Determine the (x, y) coordinate at the center of the cell enclosing the given text.  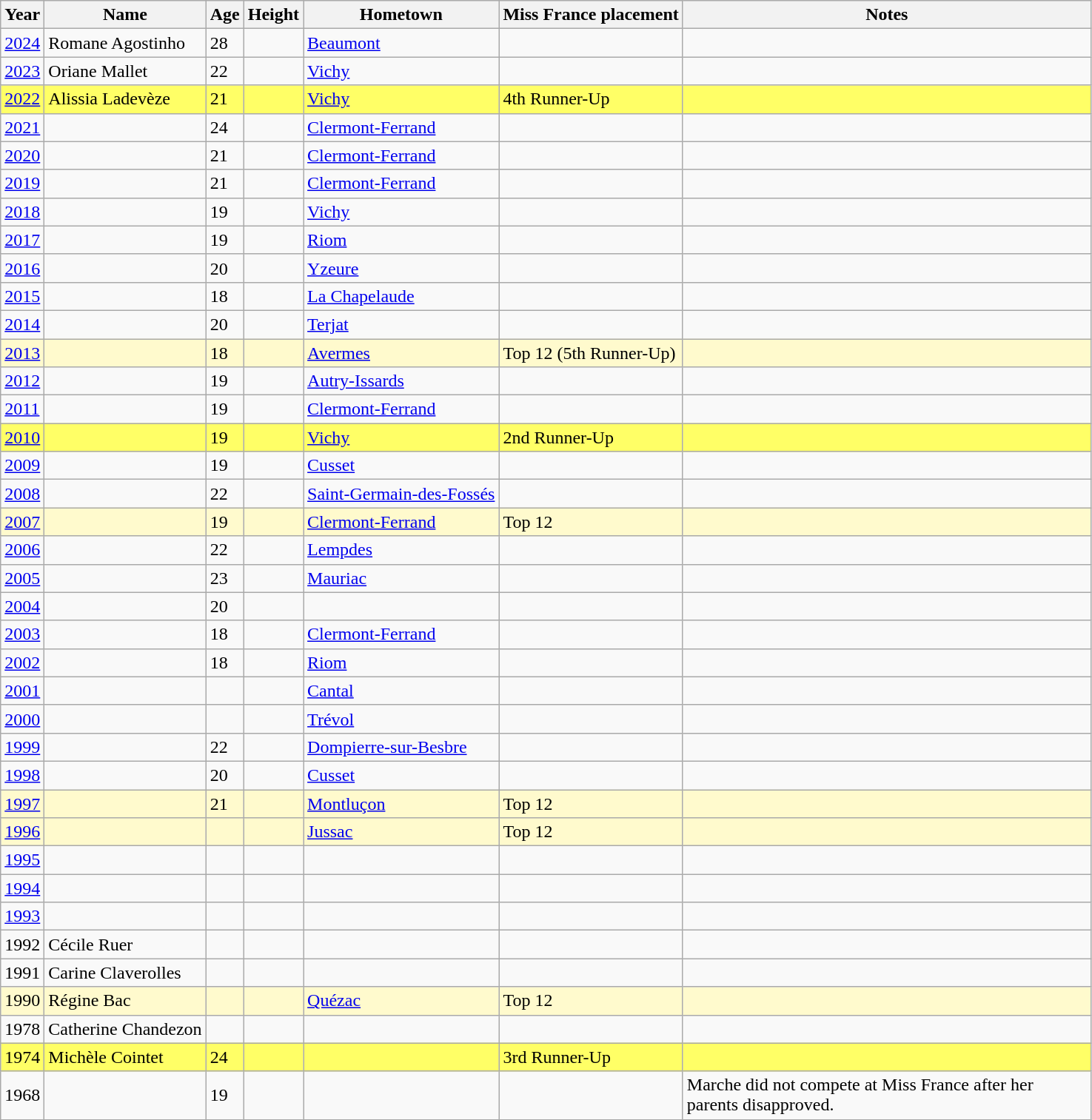
1993 (22, 916)
2003 (22, 634)
Catherine Chandezon (125, 1029)
1991 (22, 973)
2017 (22, 240)
2023 (22, 71)
2021 (22, 127)
Quézac (401, 1001)
2024 (22, 43)
2008 (22, 494)
Régine Bac (125, 1001)
4th Runner-Up (591, 99)
2022 (22, 99)
2019 (22, 184)
Oriane Mallet (125, 71)
Name (125, 15)
Trévol (401, 719)
2020 (22, 155)
2013 (22, 353)
2001 (22, 691)
1990 (22, 1001)
2005 (22, 578)
23 (225, 578)
Autry-Issards (401, 381)
Montluçon (401, 803)
1974 (22, 1057)
1994 (22, 888)
2000 (22, 719)
3rd Runner-Up (591, 1057)
Mauriac (401, 578)
1978 (22, 1029)
2004 (22, 606)
Romane Agostinho (125, 43)
La Chapelaude (401, 296)
Beaumont (401, 43)
Notes (887, 15)
Michèle Cointet (125, 1057)
1968 (22, 1096)
2012 (22, 381)
Carine Claverolles (125, 973)
Marche did not compete at Miss France after her parents disapproved. (887, 1096)
2014 (22, 324)
Saint-Germain-des-Fossés (401, 494)
Hometown (401, 15)
Avermes (401, 353)
Yzeure (401, 268)
28 (225, 43)
Dompierre-sur-Besbre (401, 747)
2006 (22, 550)
2011 (22, 409)
2009 (22, 466)
1997 (22, 803)
2010 (22, 437)
Jussac (401, 832)
Alissia Ladevèze (125, 99)
Miss France placement (591, 15)
Height (273, 15)
2018 (22, 212)
Year (22, 15)
Lempdes (401, 550)
Cécile Ruer (125, 945)
Terjat (401, 324)
2015 (22, 296)
1995 (22, 860)
2016 (22, 268)
Age (225, 15)
2002 (22, 663)
1992 (22, 945)
1998 (22, 775)
Cantal (401, 691)
2007 (22, 522)
2nd Runner-Up (591, 437)
Top 12 (5th Runner-Up) (591, 353)
1996 (22, 832)
1999 (22, 747)
